Find where the given text appears and provide that cell's center as [X, Y] coordinate. 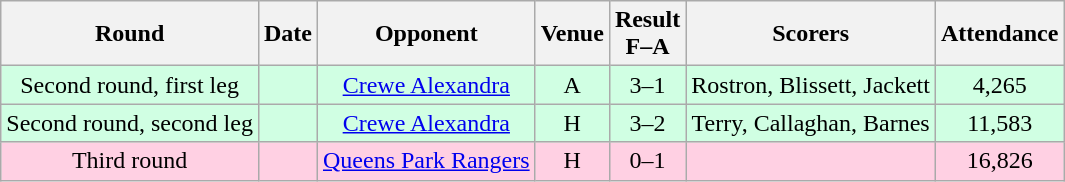
0–1 [647, 161]
Second round, second leg [130, 123]
ResultF–A [647, 34]
Round [130, 34]
11,583 [999, 123]
Queens Park Rangers [426, 161]
Opponent [426, 34]
Third round [130, 161]
Rostron, Blissett, Jackett [811, 85]
Terry, Callaghan, Barnes [811, 123]
Date [288, 34]
Venue [572, 34]
A [572, 85]
Second round, first leg [130, 85]
Attendance [999, 34]
4,265 [999, 85]
3–2 [647, 123]
3–1 [647, 85]
16,826 [999, 161]
Scorers [811, 34]
